Scan for the cell matching the given text and deliver its (X, Y) coordinate at center. 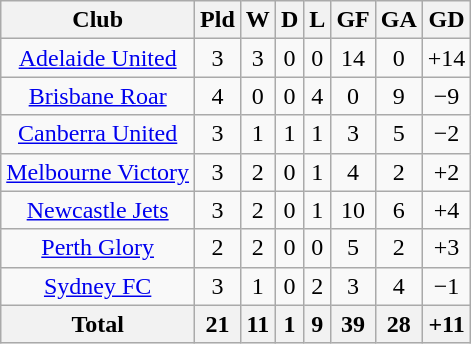
+14 (446, 58)
Club (98, 20)
W (258, 20)
Total (98, 324)
14 (353, 58)
Brisbane Roar (98, 96)
−1 (446, 286)
GA (398, 20)
11 (258, 324)
−9 (446, 96)
28 (398, 324)
D (289, 20)
−2 (446, 134)
Sydney FC (98, 286)
Canberra United (98, 134)
39 (353, 324)
+4 (446, 210)
L (318, 20)
+3 (446, 248)
10 (353, 210)
Melbourne Victory (98, 172)
GD (446, 20)
Adelaide United (98, 58)
Newcastle Jets (98, 210)
6 (398, 210)
GF (353, 20)
+2 (446, 172)
+11 (446, 324)
Pld (218, 20)
21 (218, 324)
Perth Glory (98, 248)
